Extract the [X, Y] coordinate from the center of the cell holding the provided text.  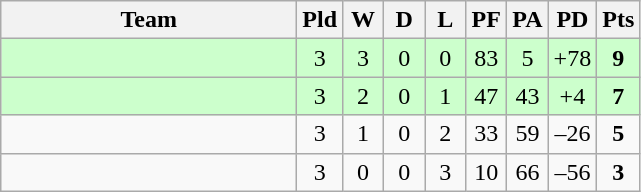
10 [486, 172]
Team [149, 20]
+78 [572, 58]
–56 [572, 172]
PF [486, 20]
59 [528, 134]
33 [486, 134]
Pts [618, 20]
Pld [320, 20]
7 [618, 96]
47 [486, 96]
D [404, 20]
9 [618, 58]
+4 [572, 96]
83 [486, 58]
66 [528, 172]
L [446, 20]
W [364, 20]
43 [528, 96]
–26 [572, 134]
PA [528, 20]
PD [572, 20]
